Return (X, Y) of the center of cell containing provided text 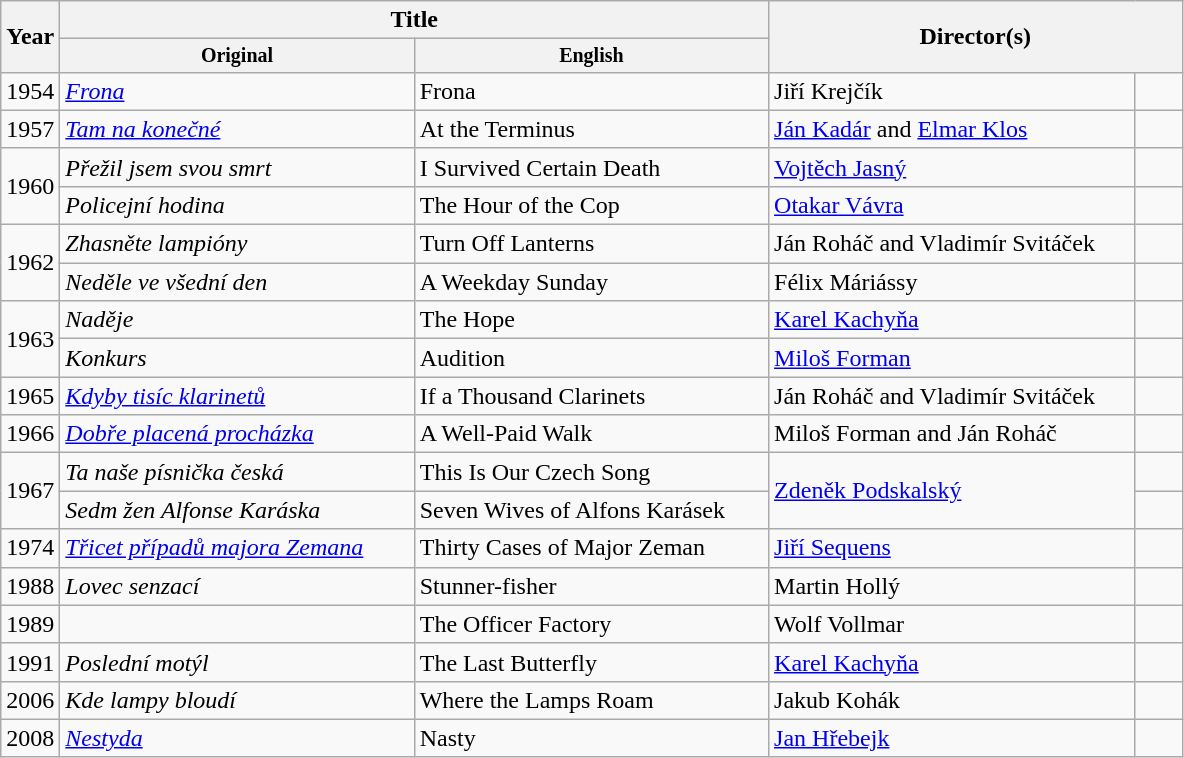
Félix Máriássy (952, 282)
Original (237, 56)
Stunner-fisher (591, 586)
If a Thousand Clarinets (591, 396)
Miloš Forman (952, 358)
I Survived Certain Death (591, 167)
The Officer Factory (591, 624)
Director(s) (976, 37)
Poslední motýl (237, 662)
1967 (30, 491)
Přežil jsem svou smrt (237, 167)
Thirty Cases of Major Zeman (591, 548)
Otakar Vávra (952, 205)
1960 (30, 186)
Jakub Kohák (952, 700)
Nestyda (237, 738)
Třicet případů majora Zemana (237, 548)
This Is Our Czech Song (591, 472)
Nasty (591, 738)
Konkurs (237, 358)
The Hope (591, 320)
2006 (30, 700)
Jan Hřebejk (952, 738)
1974 (30, 548)
The Hour of the Cop (591, 205)
1965 (30, 396)
Ján Kadár and Elmar Klos (952, 129)
Jiří Krejčík (952, 91)
Turn Off Lanterns (591, 244)
English (591, 56)
Miloš Forman and Ján Roháč (952, 434)
1988 (30, 586)
1954 (30, 91)
1966 (30, 434)
2008 (30, 738)
A Weekday Sunday (591, 282)
Title (414, 20)
Dobře placená procházka (237, 434)
Martin Hollý (952, 586)
Naděje (237, 320)
Where the Lamps Roam (591, 700)
Ta naše písnička česká (237, 472)
A Well-Paid Walk (591, 434)
The Last Butterfly (591, 662)
1962 (30, 263)
Year (30, 37)
1963 (30, 339)
Neděle ve všední den (237, 282)
Wolf Vollmar (952, 624)
Seven Wives of Alfons Karásek (591, 510)
Audition (591, 358)
Tam na konečné (237, 129)
Lovec senzací (237, 586)
1989 (30, 624)
Policejní hodina (237, 205)
Kde lampy bloudí (237, 700)
Vojtěch Jasný (952, 167)
Zhasněte lampióny (237, 244)
Jiří Sequens (952, 548)
Zdeněk Podskalský (952, 491)
At the Terminus (591, 129)
Sedm žen Alfonse Karáska (237, 510)
Kdyby tisíc klarinetů (237, 396)
1957 (30, 129)
1991 (30, 662)
